From the cell containing the given text, extract its center point as [x, y] coordinate. 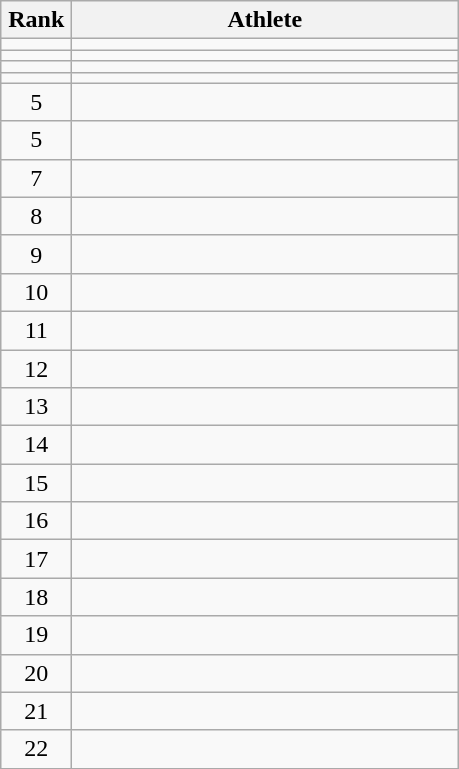
Athlete [265, 20]
12 [36, 369]
9 [36, 254]
15 [36, 483]
Rank [36, 20]
20 [36, 673]
16 [36, 521]
7 [36, 178]
11 [36, 330]
18 [36, 597]
14 [36, 445]
17 [36, 559]
19 [36, 635]
13 [36, 407]
8 [36, 216]
22 [36, 749]
21 [36, 711]
10 [36, 292]
